Output the (X, Y) coordinate of the center of the cell containing the given text.  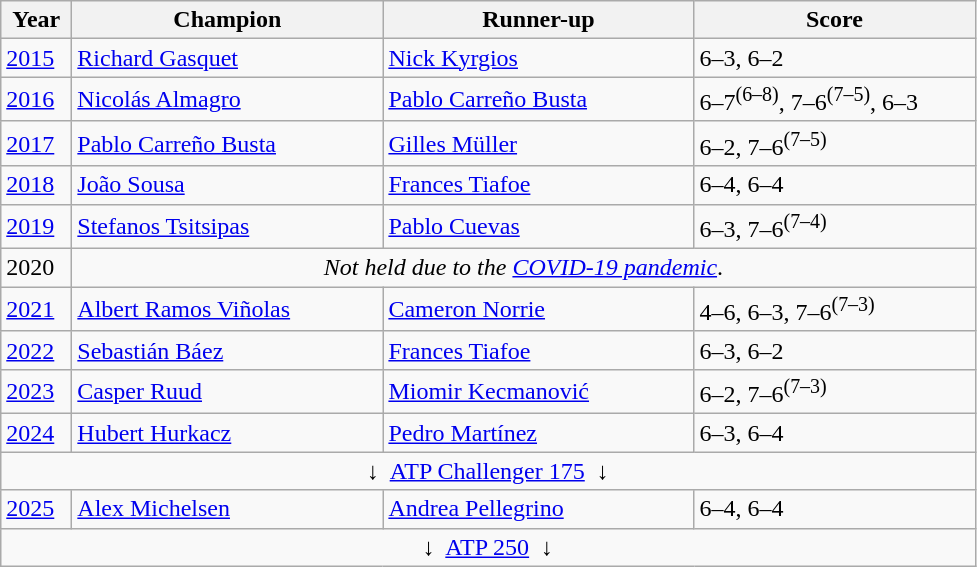
Richard Gasquet (228, 58)
6–3, 6–4 (834, 433)
Runner-up (538, 20)
Champion (228, 20)
Nick Kyrgios (538, 58)
2024 (36, 433)
Andrea Pellegrino (538, 509)
Stefanos Tsitsipas (228, 226)
2020 (36, 268)
↓ ATP 250 ↓ (488, 547)
Albert Ramos Viñolas (228, 310)
6–2, 7–6(7–5) (834, 144)
2025 (36, 509)
Not held due to the COVID-19 pandemic. (524, 268)
Hubert Hurkacz (228, 433)
Sebastián Báez (228, 350)
2018 (36, 185)
Casper Ruud (228, 392)
2023 (36, 392)
2017 (36, 144)
2015 (36, 58)
Nicolás Almagro (228, 100)
Miomir Kecmanović (538, 392)
4–6, 6–3, 7–6(7–3) (834, 310)
6–7(6–8), 7–6(7–5), 6–3 (834, 100)
2022 (36, 350)
6–3, 7–6(7–4) (834, 226)
Year (36, 20)
2016 (36, 100)
2019 (36, 226)
Score (834, 20)
Pedro Martínez (538, 433)
João Sousa (228, 185)
2021 (36, 310)
Gilles Müller (538, 144)
Cameron Norrie (538, 310)
Pablo Cuevas (538, 226)
Alex Michelsen (228, 509)
↓ ATP Challenger 175 ↓ (488, 471)
6–2, 7–6(7–3) (834, 392)
